Provide the (x, y) coordinate of the cell's center where the given text is located.  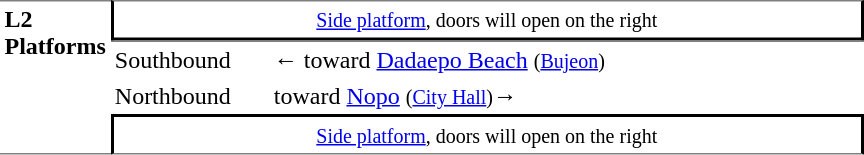
Southbound (190, 59)
Northbound (190, 96)
← toward Dadaepo Beach (Bujeon) (566, 59)
L2Platforms (55, 77)
toward Nopo (City Hall)→ (566, 96)
